Return the (X, Y) coordinate for the center point of the cell that contains the specified text.  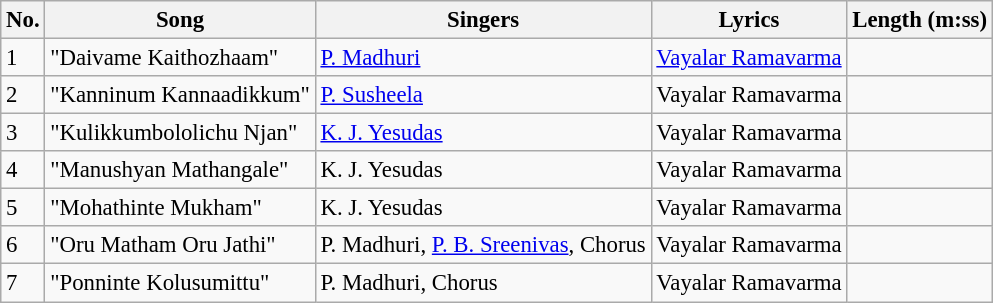
5 (23, 208)
P. Madhuri, P. B. Sreenivas, Chorus (483, 245)
"Manushyan Mathangale" (180, 170)
Song (180, 20)
"Oru Matham Oru Jathi" (180, 245)
6 (23, 245)
P. Madhuri (483, 58)
"Ponninte Kolusumittu" (180, 283)
7 (23, 283)
Singers (483, 20)
2 (23, 95)
"Daivame Kaithozhaam" (180, 58)
No. (23, 20)
Lyrics (749, 20)
"Kulikkumbololichu Njan" (180, 133)
4 (23, 170)
3 (23, 133)
P. Madhuri, Chorus (483, 283)
Length (m:ss) (920, 20)
1 (23, 58)
P. Susheela (483, 95)
"Mohathinte Mukham" (180, 208)
"Kanninum Kannaadikkum" (180, 95)
